Search for the cell housing the specified text and yield its (X, Y) center coordinate. 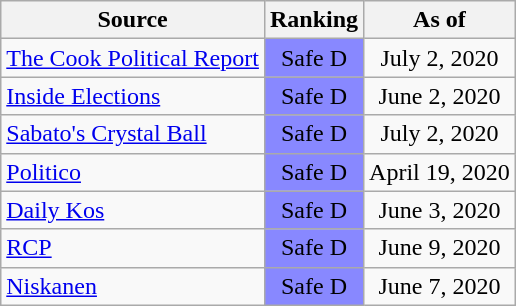
Daily Kos (133, 210)
Sabato's Crystal Ball (133, 134)
As of (440, 20)
Ranking (314, 20)
Source (133, 20)
The Cook Political Report (133, 58)
Niskanen (133, 286)
Politico (133, 172)
June 9, 2020 (440, 248)
RCP (133, 248)
June 2, 2020 (440, 96)
June 7, 2020 (440, 286)
April 19, 2020 (440, 172)
Inside Elections (133, 96)
June 3, 2020 (440, 210)
